Output the [X, Y] coordinate of the center of the cell containing the given text.  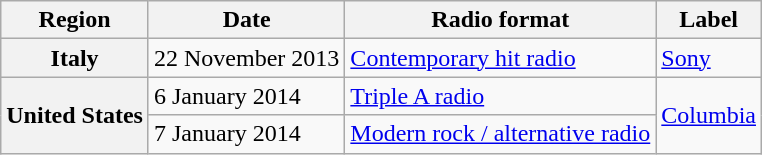
Date [246, 20]
Radio format [500, 20]
Italy [75, 58]
22 November 2013 [246, 58]
Columbia [709, 115]
Modern rock / alternative radio [500, 134]
6 January 2014 [246, 96]
Contemporary hit radio [500, 58]
Triple A radio [500, 96]
7 January 2014 [246, 134]
Label [709, 20]
Region [75, 20]
United States [75, 115]
Sony [709, 58]
